From the cell containing the given text, extract its center point as (x, y) coordinate. 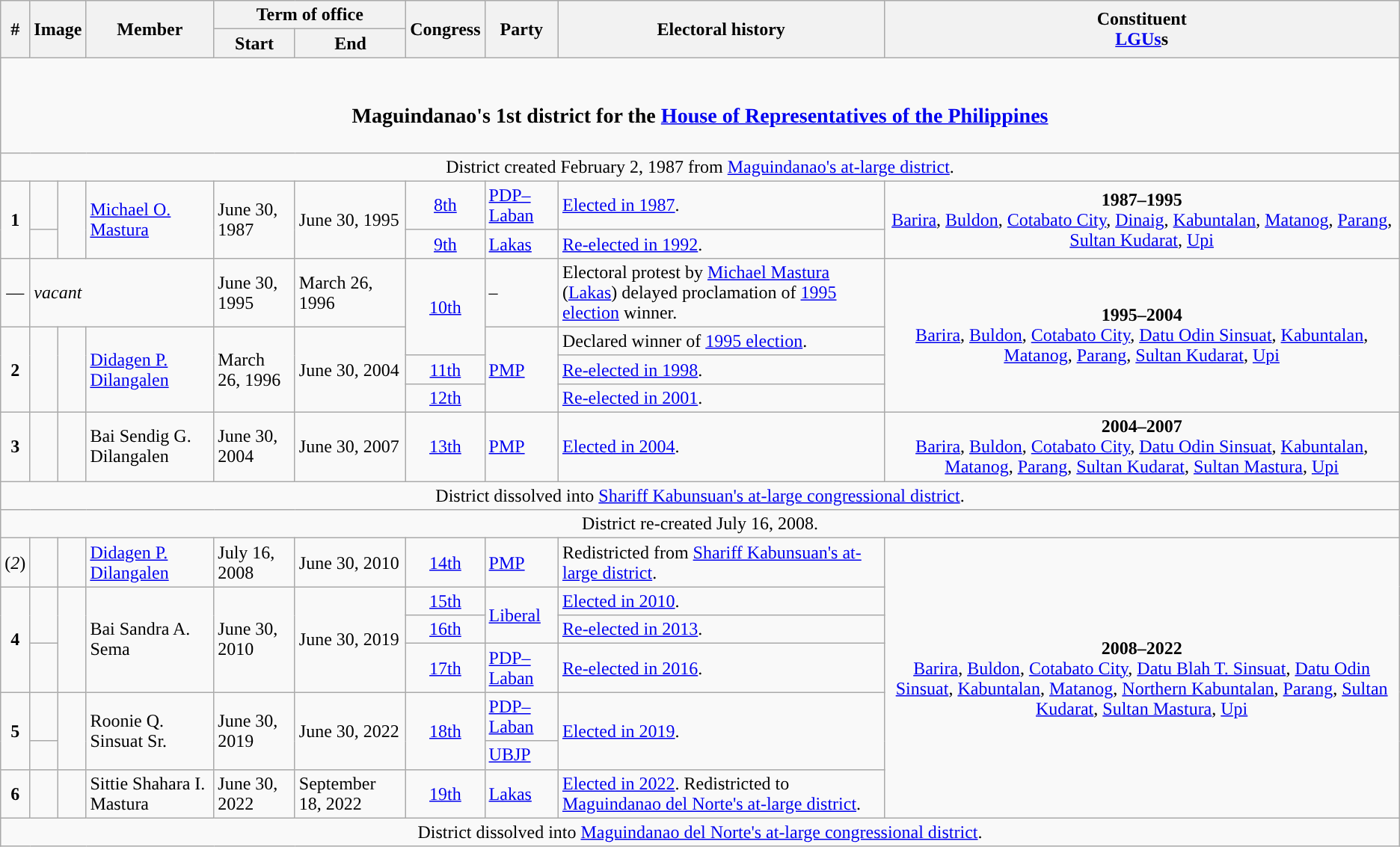
9th (446, 244)
District created February 2, 1987 from Maguindanao's at-large district. (700, 167)
5 (15, 731)
2004–2007Barira, Buldon, Cotabato City, Datu Odin Sinsuat, Kabuntalan, Matanog, Parang, Sultan Kudarat, Sultan Mastura, Upi (1141, 447)
Term of office (310, 15)
Re-elected in 1998. (721, 369)
Re-elected in 2016. (721, 668)
Start (254, 43)
# (15, 29)
— (15, 292)
Sittie Shahara I. Mastura (150, 794)
Party (521, 29)
Re-elected in 1992. (721, 244)
Elected in 2004. (721, 447)
Congress (446, 29)
14th (446, 562)
8th (446, 205)
Liberal (521, 615)
District dissolved into Maguindanao del Norte's at-large congressional district. (700, 832)
vacant (122, 292)
11th (446, 369)
Re-elected in 2001. (721, 398)
2 (15, 369)
Redistricted from Shariff Kabunsuan's at-large district. (721, 562)
Elected in 2010. (721, 601)
6 (15, 794)
17th (446, 668)
District dissolved into Shariff Kabunsuan's at-large congressional district. (700, 496)
3 (15, 447)
4 (15, 640)
Maguindanao's 1st district for the House of Representatives of the Philippines (700, 105)
Image (58, 29)
15th (446, 601)
ConstituentLGUss (1141, 29)
September 18, 2022 (350, 794)
1987–1995Barira, Buldon, Cotabato City, Dinaig, Kabuntalan, Matanog, Parang, Sultan Kudarat, Upi (1141, 220)
Bai Sendig G. Dilangalen (150, 447)
June 30, 1987 (254, 220)
Electoral protest by Michael Mastura (Lakas) delayed proclamation of 1995 election winner. (721, 292)
– (521, 292)
16th (446, 629)
June 30, 2007 (350, 447)
District re-created July 16, 2008. (700, 524)
UBJP (521, 755)
19th (446, 794)
12th (446, 398)
Member (150, 29)
End (350, 43)
Elected in 2022. Redistricted to Maguindanao del Norte's at-large district. (721, 794)
1 (15, 220)
Michael O. Mastura (150, 220)
Re-elected in 2013. (721, 629)
10th (446, 307)
Bai Sandra A. Sema (150, 640)
18th (446, 731)
13th (446, 447)
July 16, 2008 (254, 562)
Elected in 1987. (721, 205)
Roonie Q. Sinsuat Sr. (150, 731)
Declared winner of 1995 election. (721, 341)
Elected in 2019. (721, 731)
Electoral history (721, 29)
(2) (15, 562)
1995–2004Barira, Buldon, Cotabato City, Datu Odin Sinsuat, Kabuntalan, Matanog, Parang, Sultan Kudarat, Upi (1141, 335)
